Extract the [X, Y] coordinate from the center of the cell holding the provided text.  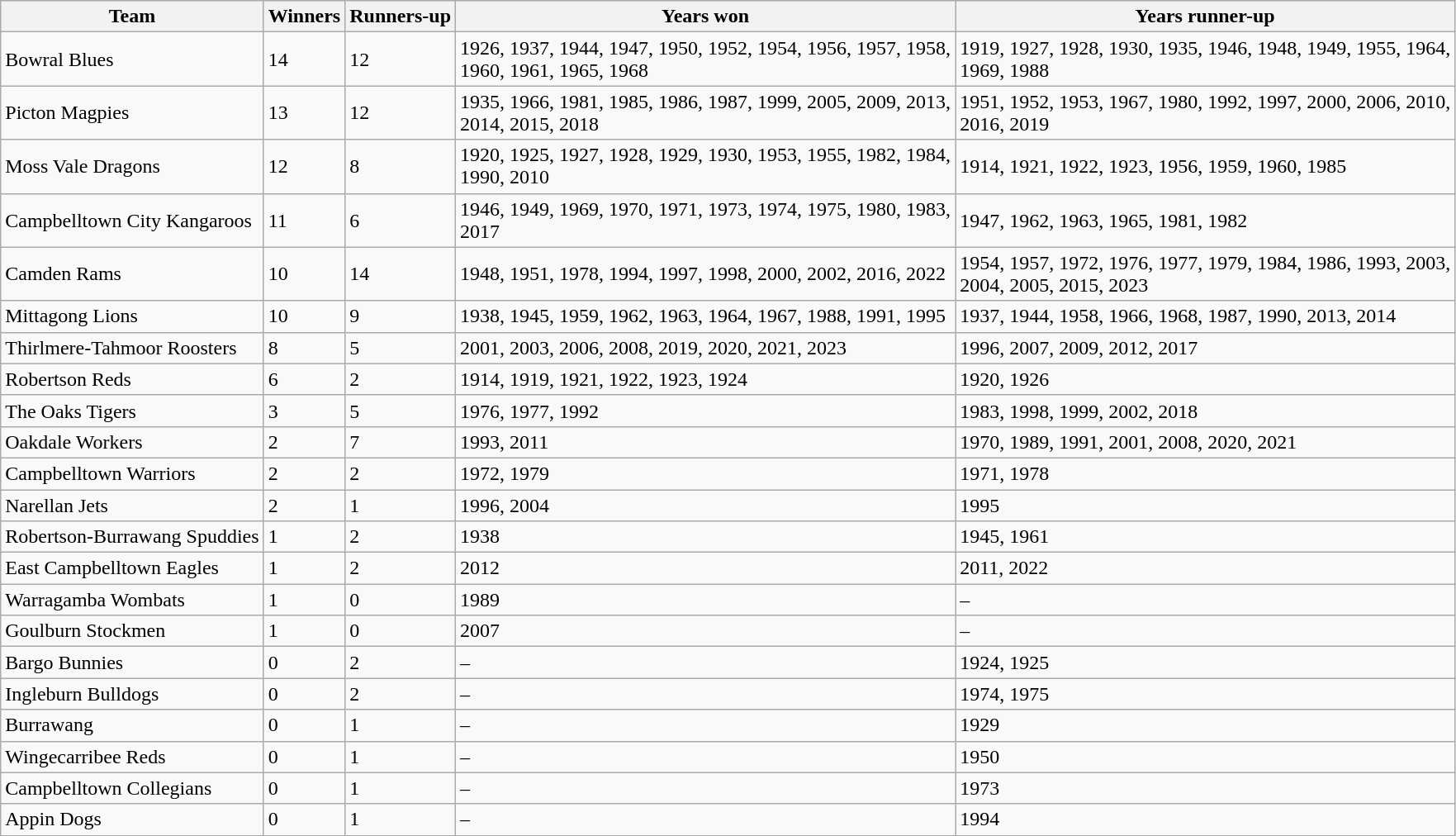
1995 [1206, 505]
Thirlmere-Tahmoor Roosters [132, 348]
Bargo Bunnies [132, 663]
7 [401, 442]
Years runner-up [1206, 17]
1914, 1919, 1921, 1922, 1923, 1924 [705, 379]
1970, 1989, 1991, 2001, 2008, 2020, 2021 [1206, 442]
9 [401, 316]
Robertson-Burrawang Spuddies [132, 537]
2001, 2003, 2006, 2008, 2019, 2020, 2021, 2023 [705, 348]
2007 [705, 631]
1914, 1921, 1922, 1923, 1956, 1959, 1960, 1985 [1206, 167]
1947, 1962, 1963, 1965, 1981, 1982 [1206, 220]
Campbelltown Collegians [132, 788]
1919, 1927, 1928, 1930, 1935, 1946, 1948, 1949, 1955, 1964,1969, 1988 [1206, 59]
1945, 1961 [1206, 537]
1972, 1979 [705, 473]
Bowral Blues [132, 59]
East Campbelltown Eagles [132, 568]
Years won [705, 17]
1996, 2004 [705, 505]
Camden Rams [132, 274]
1929 [1206, 725]
Ingleburn Bulldogs [132, 694]
1954, 1957, 1972, 1976, 1977, 1979, 1984, 1986, 1993, 2003,2004, 2005, 2015, 2023 [1206, 274]
The Oaks Tigers [132, 411]
13 [304, 112]
1994 [1206, 819]
Goulburn Stockmen [132, 631]
1996, 2007, 2009, 2012, 2017 [1206, 348]
3 [304, 411]
1973 [1206, 788]
1938, 1945, 1959, 1962, 1963, 1964, 1967, 1988, 1991, 1995 [705, 316]
1920, 1925, 1927, 1928, 1929, 1930, 1953, 1955, 1982, 1984,1990, 2010 [705, 167]
Appin Dogs [132, 819]
1937, 1944, 1958, 1966, 1968, 1987, 1990, 2013, 2014 [1206, 316]
1926, 1937, 1944, 1947, 1950, 1952, 1954, 1956, 1957, 1958,1960, 1961, 1965, 1968 [705, 59]
1971, 1978 [1206, 473]
Oakdale Workers [132, 442]
Moss Vale Dragons [132, 167]
Team [132, 17]
Campbelltown City Kangaroos [132, 220]
Narellan Jets [132, 505]
1946, 1949, 1969, 1970, 1971, 1973, 1974, 1975, 1980, 1983,2017 [705, 220]
1950 [1206, 757]
1938 [705, 537]
11 [304, 220]
Burrawang [132, 725]
Mittagong Lions [132, 316]
1920, 1926 [1206, 379]
Winners [304, 17]
2012 [705, 568]
1989 [705, 600]
1974, 1975 [1206, 694]
1976, 1977, 1992 [705, 411]
2011, 2022 [1206, 568]
1924, 1925 [1206, 663]
Wingecarribee Reds [132, 757]
1993, 2011 [705, 442]
Campbelltown Warriors [132, 473]
1935, 1966, 1981, 1985, 1986, 1987, 1999, 2005, 2009, 2013,2014, 2015, 2018 [705, 112]
Picton Magpies [132, 112]
1983, 1998, 1999, 2002, 2018 [1206, 411]
Warragamba Wombats [132, 600]
1948, 1951, 1978, 1994, 1997, 1998, 2000, 2002, 2016, 2022 [705, 274]
Robertson Reds [132, 379]
Runners-up [401, 17]
1951, 1952, 1953, 1967, 1980, 1992, 1997, 2000, 2006, 2010,2016, 2019 [1206, 112]
